From the cell containing the given text, extract its center point as (X, Y) coordinate. 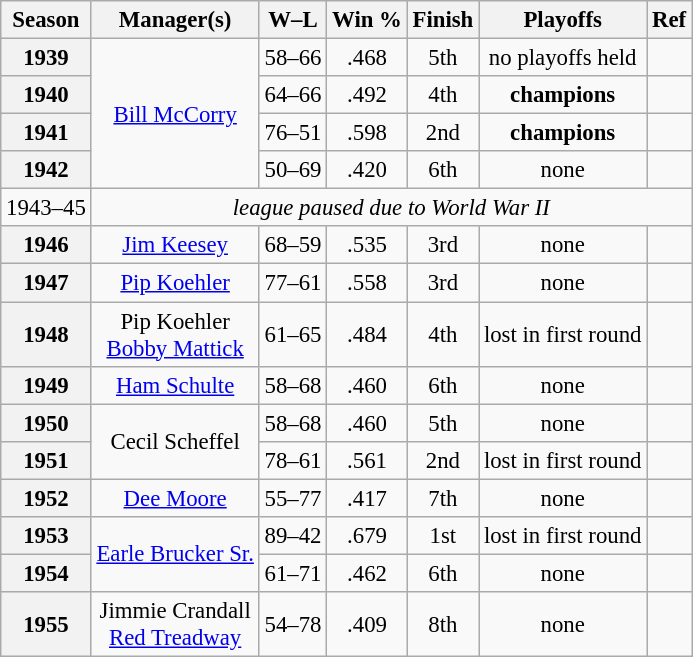
1955 (46, 624)
1940 (46, 95)
7th (442, 498)
.679 (367, 536)
1950 (46, 423)
58–66 (293, 58)
.492 (367, 95)
.462 (367, 573)
no playoffs held (563, 58)
1941 (46, 133)
76–51 (293, 133)
1947 (46, 283)
Playoffs (563, 20)
.409 (367, 624)
1942 (46, 170)
1949 (46, 385)
.417 (367, 498)
Finish (442, 20)
Pip Koehler (175, 283)
.420 (367, 170)
Win % (367, 20)
Dee Moore (175, 498)
Bill McCorry (175, 114)
68–59 (293, 245)
61–71 (293, 573)
.468 (367, 58)
8th (442, 624)
.484 (367, 334)
1954 (46, 573)
1951 (46, 460)
league paused due to World War II (391, 208)
64–66 (293, 95)
Ham Schulte (175, 385)
54–78 (293, 624)
89–42 (293, 536)
Earle Brucker Sr. (175, 554)
.598 (367, 133)
.558 (367, 283)
Manager(s) (175, 20)
Jimmie CrandallRed Treadway (175, 624)
Ref (670, 20)
Season (46, 20)
.535 (367, 245)
50–69 (293, 170)
1948 (46, 334)
1939 (46, 58)
Pip KoehlerBobby Mattick (175, 334)
1943–45 (46, 208)
55–77 (293, 498)
Cecil Scheffel (175, 442)
77–61 (293, 283)
1st (442, 536)
61–65 (293, 334)
1952 (46, 498)
Jim Keesey (175, 245)
W–L (293, 20)
1953 (46, 536)
.561 (367, 460)
78–61 (293, 460)
1946 (46, 245)
